From the cell containing the given text, extract its center point as (X, Y) coordinate. 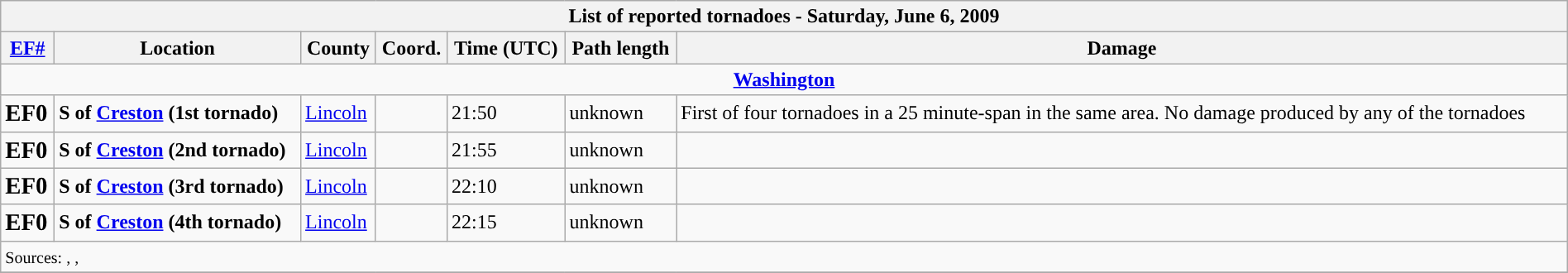
21:55 (506, 150)
EF# (28, 48)
S of Creston (2nd tornado) (178, 150)
Damage (1121, 48)
S of Creston (3rd tornado) (178, 186)
Path length (620, 48)
List of reported tornadoes - Saturday, June 6, 2009 (784, 17)
Sources: , , (784, 256)
Location (178, 48)
22:10 (506, 186)
County (339, 48)
S of Creston (1st tornado) (178, 113)
22:15 (506, 223)
Time (UTC) (506, 48)
First of four tornadoes in a 25 minute-span in the same area. No damage produced by any of the tornadoes (1121, 113)
Washington (784, 79)
S of Creston (4th tornado) (178, 223)
21:50 (506, 113)
Coord. (411, 48)
